Capture the cell that displays the provided text and extract its [x, y] central coordinate. 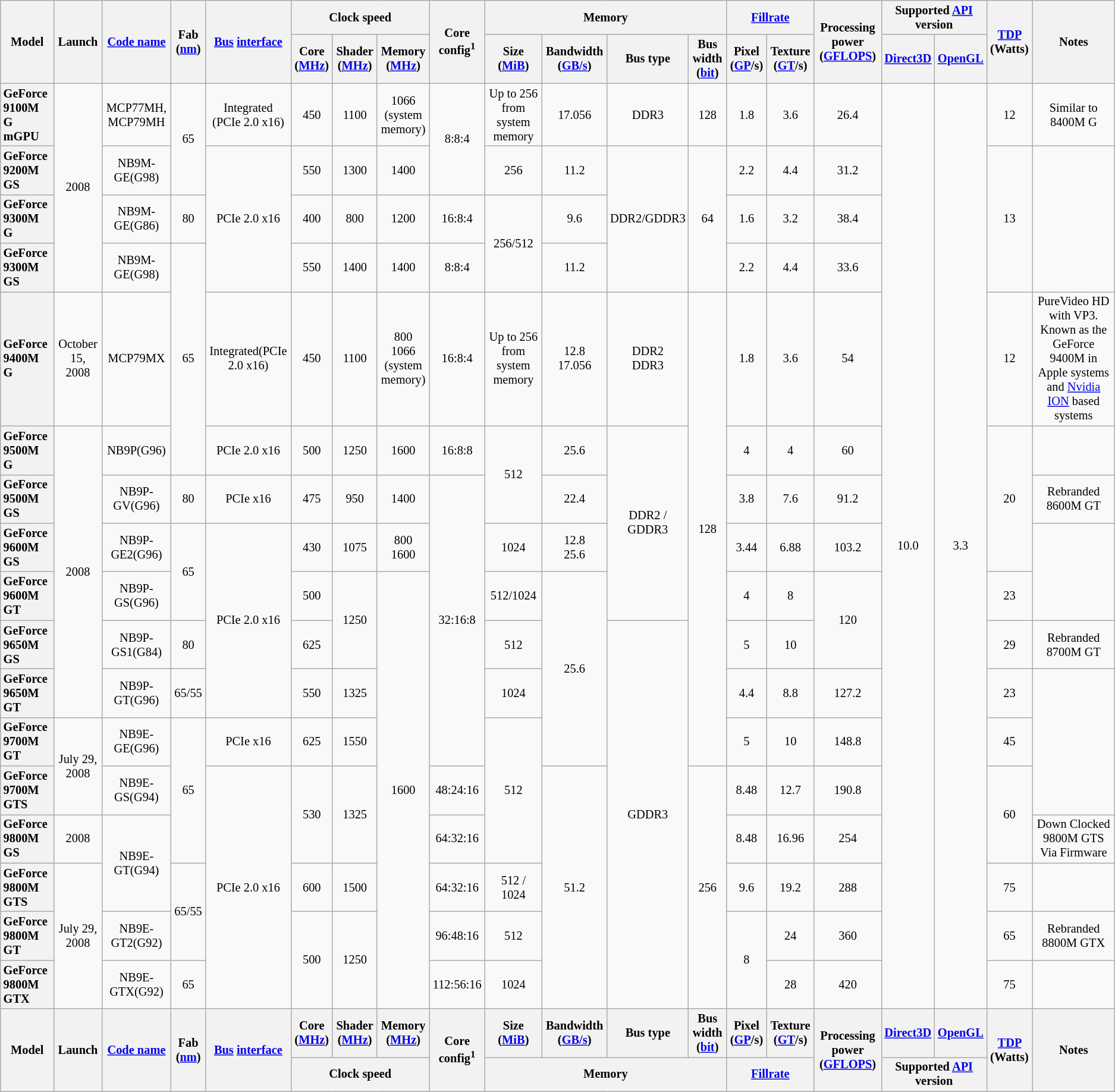
1075 [354, 547]
3.2 [790, 219]
45 [1010, 742]
GeForce 9300M GS [27, 268]
430 [312, 547]
12.7 [790, 790]
NB9E-GT2(G92) [136, 936]
12.825.6 [574, 547]
33.6 [848, 268]
GeForce 9650M GS [27, 645]
8.8 [790, 693]
DDR2 / GDDR3 [648, 523]
530 [312, 815]
54 [848, 359]
400 [312, 219]
127.2 [848, 693]
950 [354, 499]
38.4 [848, 219]
GeForce 9500M G [27, 450]
NB9P-GE2(G96) [136, 547]
3.44 [747, 547]
64 [708, 219]
1066(system memory) [403, 115]
DDR3 [648, 115]
Integrated (PCIe 2.0 x16) [249, 115]
512 / 1024 [513, 887]
Similar to 8400M G [1074, 115]
3.3 [961, 546]
1550 [354, 742]
GeForce 9800M GT [27, 936]
DDR2/GDDR3 [648, 219]
13 [1010, 219]
31.2 [848, 170]
GeForce 9600M GS [27, 547]
PureVideo HD with VP3. Known as the GeForce 9400M in Apple systems and Nvidia ION based systems [1074, 359]
475 [312, 499]
NB9P(G96) [136, 450]
GeForce 9300M G [27, 219]
512/1024 [513, 596]
Down Clocked 9800M GTS Via Firmware [1074, 839]
256/512 [513, 243]
MCP77MH, MCP79MH [136, 115]
24 [790, 936]
NB9E-GTX(G92) [136, 984]
GeForce 9500M GS [27, 499]
NB9E-GE(G96) [136, 742]
26.4 [848, 115]
103.2 [848, 547]
MCP79MX [136, 359]
360 [848, 936]
NB9E-GS(G94) [136, 790]
1500 [354, 887]
October 15, 2008 [78, 359]
1300 [354, 170]
288 [848, 887]
NB9P-GS1(G84) [136, 645]
91.2 [848, 499]
GeForce 9700M GT [27, 742]
GeForce 9800M GS [27, 839]
GeForce 9800M GTS [27, 887]
12.817.056 [574, 359]
8001066(system memory) [403, 359]
GeForce 9800M GTX [27, 984]
GeForce 9650M GT [27, 693]
NB9E-GT(G94) [136, 862]
96:48:16 [457, 936]
6.88 [790, 547]
NB9P-GT(G96) [136, 693]
GDDR3 [648, 815]
600 [312, 887]
Integrated(PCIe 2.0 x16) [249, 359]
NB9P-GS(G96) [136, 596]
254 [848, 839]
29 [1010, 645]
19.2 [790, 887]
1.6 [747, 219]
20 [1010, 498]
NB9M-GE(G86) [136, 219]
GeForce 9200M GS [27, 170]
120 [848, 620]
17.056 [574, 115]
16:8:8 [457, 450]
DDR2DDR3 [648, 359]
800 [354, 219]
GeForce 9100M G mGPU [27, 115]
Rebranded 8800M GTX [1074, 936]
32:16:8 [457, 620]
10.0 [907, 546]
190.8 [848, 790]
148.8 [848, 742]
22.4 [574, 499]
48:24:16 [457, 790]
GeForce 9700M GTS [27, 790]
Rebranded 8700M GT [1074, 645]
51.2 [574, 887]
NB9P-GV(G96) [136, 499]
Rebranded 8600M GT [1074, 499]
112:56:16 [457, 984]
8001600 [403, 547]
3.8 [747, 499]
16.96 [790, 839]
7.6 [790, 499]
GeForce 9600M GT [27, 596]
GeForce 9400M G [27, 359]
420 [848, 984]
28 [790, 984]
1200 [403, 219]
